Locate the cell with the specified text and output its [x, y] center coordinate. 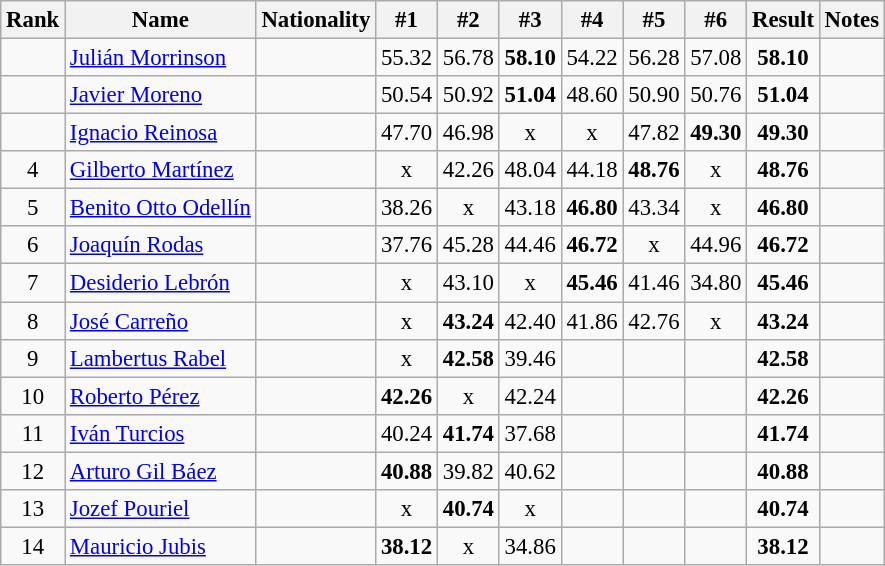
Mauricio Jubis [161, 546]
10 [33, 396]
14 [33, 546]
40.62 [530, 471]
45.28 [468, 245]
39.46 [530, 358]
Gilberto Martínez [161, 170]
41.86 [592, 321]
55.32 [407, 58]
50.92 [468, 95]
Roberto Pérez [161, 396]
42.40 [530, 321]
Notes [852, 20]
44.18 [592, 170]
37.68 [530, 433]
34.86 [530, 546]
Lambertus Rabel [161, 358]
56.28 [654, 58]
Ignacio Reinosa [161, 133]
Iván Turcios [161, 433]
50.76 [716, 95]
9 [33, 358]
Javier Moreno [161, 95]
7 [33, 283]
48.60 [592, 95]
#2 [468, 20]
#6 [716, 20]
43.18 [530, 208]
6 [33, 245]
41.46 [654, 283]
#4 [592, 20]
#3 [530, 20]
39.82 [468, 471]
Joaquín Rodas [161, 245]
5 [33, 208]
#1 [407, 20]
Jozef Pouriel [161, 509]
43.10 [468, 283]
Result [784, 20]
Julián Morrinson [161, 58]
56.78 [468, 58]
Nationality [316, 20]
42.76 [654, 321]
37.76 [407, 245]
47.82 [654, 133]
11 [33, 433]
Benito Otto Odellín [161, 208]
50.90 [654, 95]
Arturo Gil Báez [161, 471]
57.08 [716, 58]
12 [33, 471]
48.04 [530, 170]
46.98 [468, 133]
34.80 [716, 283]
José Carreño [161, 321]
Rank [33, 20]
50.54 [407, 95]
38.26 [407, 208]
44.46 [530, 245]
#5 [654, 20]
44.96 [716, 245]
42.24 [530, 396]
8 [33, 321]
4 [33, 170]
Name [161, 20]
54.22 [592, 58]
40.24 [407, 433]
13 [33, 509]
Desiderio Lebrón [161, 283]
43.34 [654, 208]
47.70 [407, 133]
